Extract the [x, y] coordinate from the center of the cell holding the provided text.  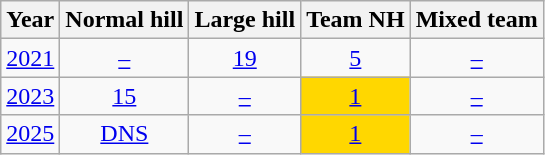
Year [30, 20]
19 [245, 58]
Normal hill [124, 20]
Large hill [245, 20]
DNS [124, 134]
2023 [30, 96]
2021 [30, 58]
2025 [30, 134]
Mixed team [476, 20]
Team NH [356, 20]
15 [124, 96]
5 [356, 58]
